Provide the (x, y) coordinate of the cell's center where the given text is located.  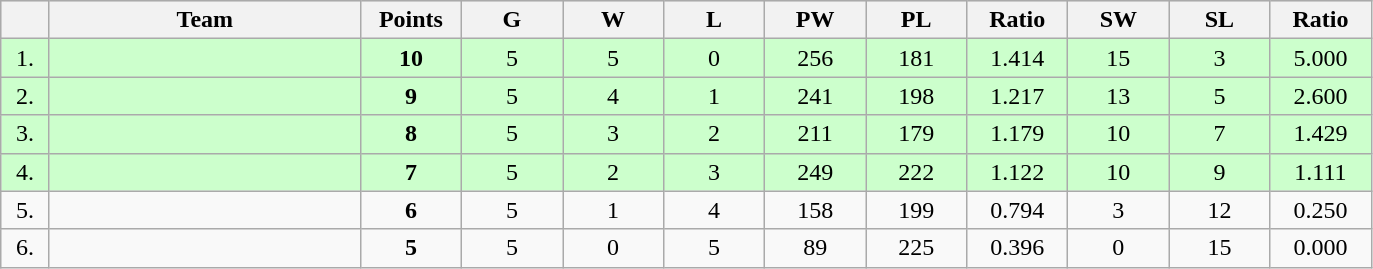
256 (816, 58)
PW (816, 20)
222 (916, 172)
0.396 (1018, 248)
1.414 (1018, 58)
12 (1220, 210)
13 (1118, 96)
8 (410, 134)
6 (410, 210)
1.122 (1018, 172)
L (714, 20)
198 (916, 96)
158 (816, 210)
1.179 (1018, 134)
225 (916, 248)
1. (26, 58)
211 (816, 134)
181 (916, 58)
4. (26, 172)
3. (26, 134)
89 (816, 248)
0.250 (1320, 210)
199 (916, 210)
1.429 (1320, 134)
241 (816, 96)
G (512, 20)
179 (916, 134)
Points (410, 20)
SL (1220, 20)
W (612, 20)
SW (1118, 20)
2.600 (1320, 96)
249 (816, 172)
0.794 (1018, 210)
5.000 (1320, 58)
2. (26, 96)
5. (26, 210)
0.000 (1320, 248)
6. (26, 248)
Team (204, 20)
1.217 (1018, 96)
PL (916, 20)
1.111 (1320, 172)
